Locate the cell with the specified text and output its (x, y) center coordinate. 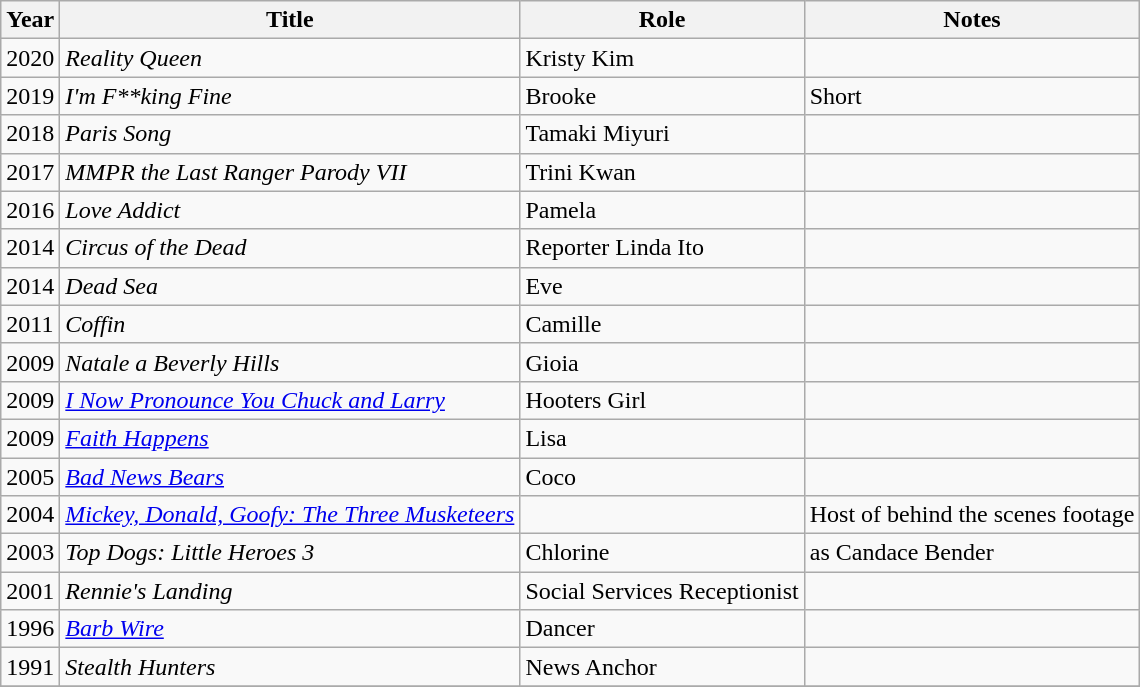
Top Dogs: Little Heroes 3 (290, 553)
2016 (30, 210)
Paris Song (290, 134)
2017 (30, 172)
2004 (30, 515)
Pamela (662, 210)
Reality Queen (290, 58)
Role (662, 20)
2001 (30, 591)
2011 (30, 324)
Camille (662, 324)
Lisa (662, 438)
I'm F**king Fine (290, 96)
Barb Wire (290, 629)
Notes (972, 20)
Trini Kwan (662, 172)
1996 (30, 629)
I Now Pronounce You Chuck and Larry (290, 400)
Eve (662, 286)
Rennie's Landing (290, 591)
Dancer (662, 629)
Coffin (290, 324)
Kristy Kim (662, 58)
2019 (30, 96)
Chlorine (662, 553)
Bad News Bears (290, 477)
Year (30, 20)
Social Services Receptionist (662, 591)
Dead Sea (290, 286)
Brooke (662, 96)
Gioia (662, 362)
Host of behind the scenes footage (972, 515)
Hooters Girl (662, 400)
2018 (30, 134)
1991 (30, 667)
MMPR the Last Ranger Parody VII (290, 172)
Stealth Hunters (290, 667)
Faith Happens (290, 438)
Love Addict (290, 210)
Mickey, Donald, Goofy: The Three Musketeers (290, 515)
News Anchor (662, 667)
Reporter Linda Ito (662, 248)
2005 (30, 477)
Title (290, 20)
Tamaki Miyuri (662, 134)
2003 (30, 553)
Short (972, 96)
Circus of the Dead (290, 248)
as Candace Bender (972, 553)
2020 (30, 58)
Natale a Beverly Hills (290, 362)
Coco (662, 477)
